From the cell containing the given text, extract its center point as (X, Y) coordinate. 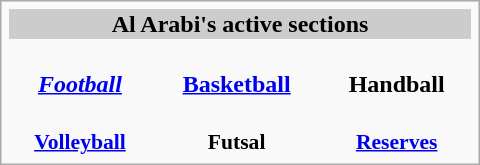
Reserves (397, 129)
Al Arabi's active sections (240, 24)
Futsal (237, 129)
Volleyball (80, 129)
Basketball (237, 70)
Football (80, 70)
Handball (397, 70)
